Search for the cell housing the specified text and yield its [X, Y] center coordinate. 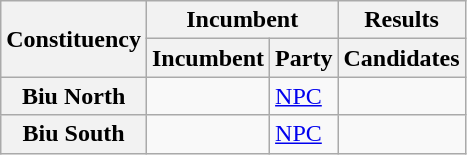
Biu North [74, 96]
Candidates [402, 58]
Constituency [74, 39]
Party [304, 58]
Biu South [74, 134]
Results [402, 20]
